Provide the (X, Y) coordinate of the cell's center where the given text is located.  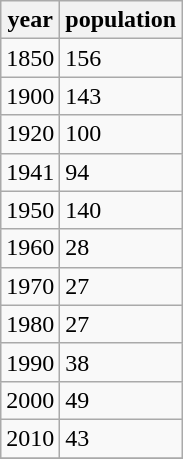
2010 (30, 438)
38 (121, 362)
2000 (30, 400)
28 (121, 248)
156 (121, 58)
1970 (30, 286)
140 (121, 210)
43 (121, 438)
100 (121, 134)
year (30, 20)
1980 (30, 324)
1990 (30, 362)
1950 (30, 210)
1941 (30, 172)
1900 (30, 96)
1920 (30, 134)
1960 (30, 248)
94 (121, 172)
143 (121, 96)
1850 (30, 58)
49 (121, 400)
population (121, 20)
